Search for the cell housing the specified text and yield its [x, y] center coordinate. 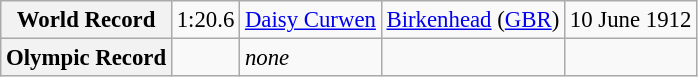
World Record [86, 20]
Daisy Curwen [311, 20]
Olympic Record [86, 58]
10 June 1912 [631, 20]
none [311, 58]
Birkenhead (GBR) [472, 20]
1:20.6 [205, 20]
